Pinpoint the cell where the given text exists, returning its (x, y) midpoint coordinate. 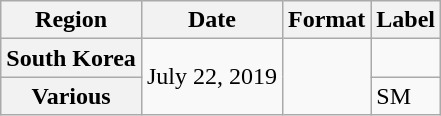
SM (406, 96)
Region (72, 20)
Various (72, 96)
Label (406, 20)
South Korea (72, 58)
Format (326, 20)
Date (212, 20)
July 22, 2019 (212, 77)
